Detect which cell encompasses the target text, then output its (x, y) center coordinate. 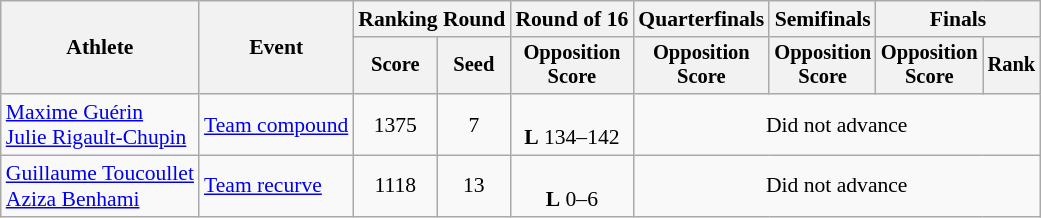
L 0–6 (572, 186)
Score (395, 66)
Maxime GuérinJulie Rigault-Chupin (100, 124)
Rank (1012, 66)
Seed (474, 66)
Event (276, 48)
Quarterfinals (701, 19)
13 (474, 186)
L 134–142 (572, 124)
Round of 16 (572, 19)
Semifinals (822, 19)
1375 (395, 124)
1118 (395, 186)
Ranking Round (432, 19)
Guillaume ToucoulletAziza Benhami (100, 186)
Athlete (100, 48)
7 (474, 124)
Team compound (276, 124)
Finals (958, 19)
Team recurve (276, 186)
